Search for the cell housing the specified text and yield its [X, Y] center coordinate. 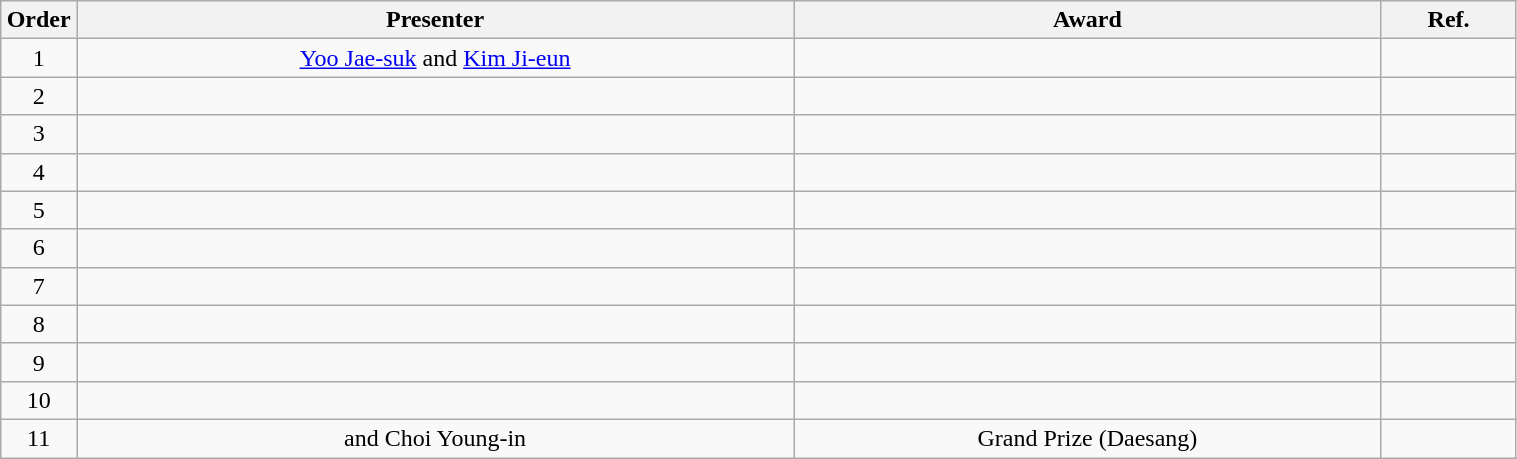
8 [39, 324]
10 [39, 400]
Grand Prize (Daesang) [1088, 438]
Ref. [1448, 20]
3 [39, 134]
and Choi Young-in [434, 438]
1 [39, 58]
11 [39, 438]
9 [39, 362]
2 [39, 96]
Presenter [434, 20]
6 [39, 248]
Yoo Jae-suk and Kim Ji-eun [434, 58]
Award [1088, 20]
5 [39, 210]
4 [39, 172]
7 [39, 286]
Order [39, 20]
